Return [x, y] of the center of cell containing provided text 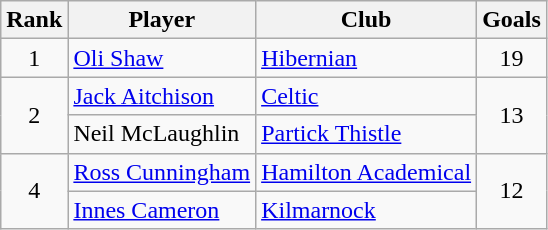
13 [512, 115]
Oli Shaw [162, 58]
Partick Thistle [366, 134]
Goals [512, 20]
19 [512, 58]
Hibernian [366, 58]
12 [512, 191]
Kilmarnock [366, 210]
Jack Aitchison [162, 96]
Neil McLaughlin [162, 134]
Rank [34, 20]
Innes Cameron [162, 210]
Hamilton Academical [366, 172]
4 [34, 191]
Club [366, 20]
2 [34, 115]
Ross Cunningham [162, 172]
1 [34, 58]
Player [162, 20]
Celtic [366, 96]
